For the text-containing cell, return its midpoint in [x, y] coordinate format. 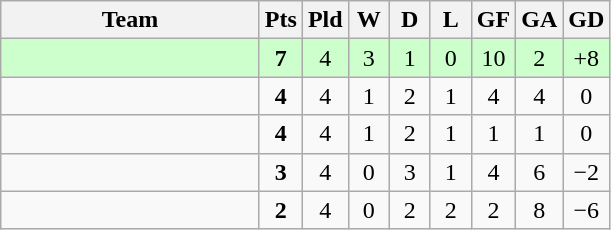
−2 [586, 172]
GF [493, 20]
Team [130, 20]
8 [540, 210]
−6 [586, 210]
+8 [586, 58]
GD [586, 20]
7 [280, 58]
6 [540, 172]
Pts [280, 20]
L [450, 20]
GA [540, 20]
10 [493, 58]
D [410, 20]
W [368, 20]
Pld [325, 20]
